Pinpoint the cell where the given text exists, returning its [X, Y] midpoint coordinate. 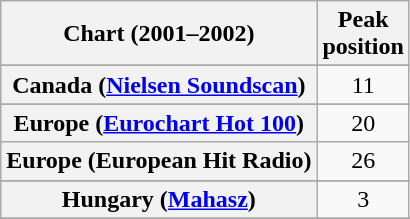
3 [363, 199]
Europe (Eurochart Hot 100) [159, 123]
Chart (2001–2002) [159, 34]
Canada (Nielsen Soundscan) [159, 85]
20 [363, 123]
Hungary (Mahasz) [159, 199]
11 [363, 85]
Europe (European Hit Radio) [159, 161]
Peakposition [363, 34]
26 [363, 161]
